Output the (X, Y) coordinate of the center of the cell containing the given text.  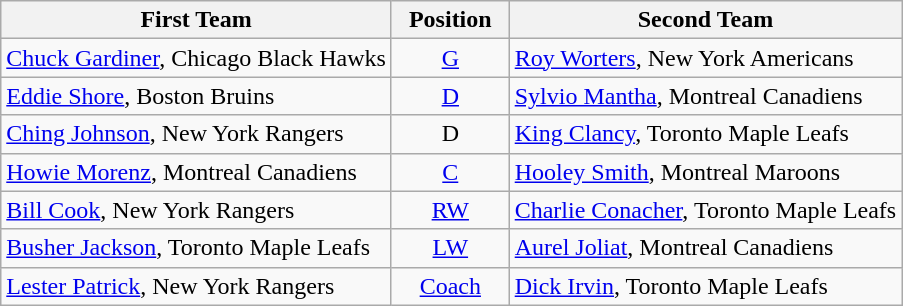
Coach (450, 286)
Bill Cook, New York Rangers (196, 210)
Aurel Joliat, Montreal Canadiens (706, 248)
Busher Jackson, Toronto Maple Leafs (196, 248)
Eddie Shore, Boston Bruins (196, 96)
Position (450, 20)
King Clancy, Toronto Maple Leafs (706, 134)
Hooley Smith, Montreal Maroons (706, 172)
Chuck Gardiner, Chicago Black Hawks (196, 58)
C (450, 172)
Lester Patrick, New York Rangers (196, 286)
Ching Johnson, New York Rangers (196, 134)
LW (450, 248)
Charlie Conacher, Toronto Maple Leafs (706, 210)
RW (450, 210)
Sylvio Mantha, Montreal Canadiens (706, 96)
Roy Worters, New York Americans (706, 58)
Dick Irvin, Toronto Maple Leafs (706, 286)
G (450, 58)
Second Team (706, 20)
First Team (196, 20)
Howie Morenz, Montreal Canadiens (196, 172)
